Return [X, Y] of the center of cell containing provided text 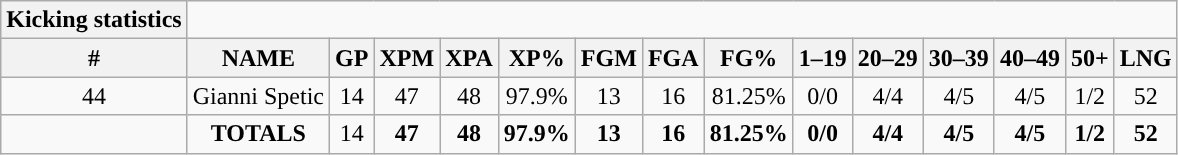
30–39 [958, 58]
50+ [1090, 58]
Kicking statistics [94, 20]
FGM [608, 58]
FGA [673, 58]
XPA [470, 58]
TOTALS [258, 134]
1–19 [822, 58]
XP% [536, 58]
NAME [258, 58]
FG% [748, 58]
GP [352, 58]
# [94, 58]
LNG [1146, 58]
20–29 [888, 58]
XPM [407, 58]
Gianni Spetic [258, 96]
40–49 [1030, 58]
44 [94, 96]
